Pinpoint the cell where the given text exists, returning its [x, y] midpoint coordinate. 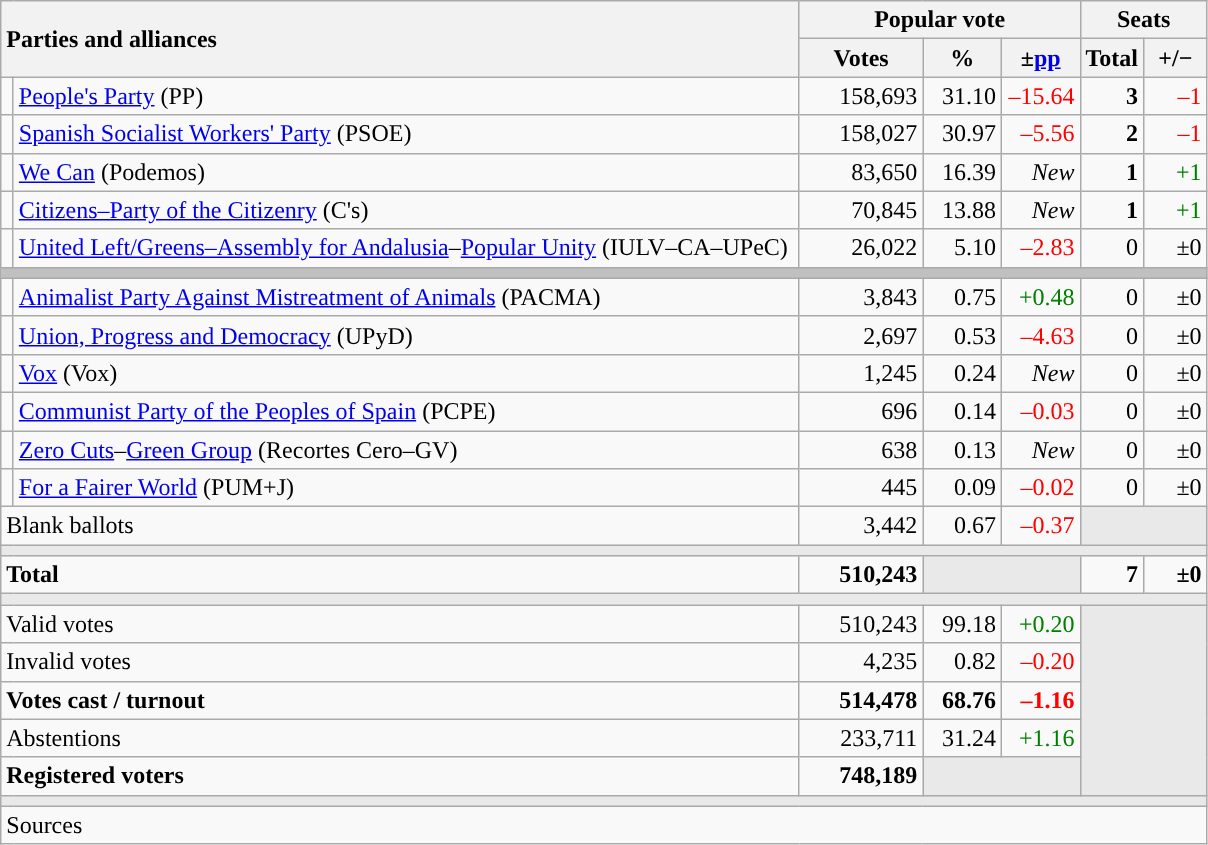
0.13 [962, 449]
83,650 [861, 172]
+0.20 [1040, 624]
United Left/Greens–Assembly for Andalusia–Popular Unity (IULV–CA–UPeC) [406, 248]
Votes cast / turnout [400, 700]
People's Party (PP) [406, 96]
70,845 [861, 210]
Invalid votes [400, 662]
445 [861, 488]
0.75 [962, 297]
638 [861, 449]
Votes [861, 58]
0.24 [962, 373]
16.39 [962, 172]
0.82 [962, 662]
0.09 [962, 488]
0.14 [962, 411]
±pp [1040, 58]
+/− [1176, 58]
3,843 [861, 297]
26,022 [861, 248]
Seats [1144, 20]
For a Fairer World (PUM+J) [406, 488]
0.53 [962, 335]
99.18 [962, 624]
4,235 [861, 662]
3 [1112, 96]
158,027 [861, 134]
31.10 [962, 96]
5.10 [962, 248]
1,245 [861, 373]
–0.20 [1040, 662]
696 [861, 411]
–5.56 [1040, 134]
68.76 [962, 700]
–4.63 [1040, 335]
2,697 [861, 335]
–1.16 [1040, 700]
Animalist Party Against Mistreatment of Animals (PACMA) [406, 297]
–15.64 [1040, 96]
Union, Progress and Democracy (UPyD) [406, 335]
We Can (Podemos) [406, 172]
Citizens–Party of the Citizenry (C's) [406, 210]
Valid votes [400, 624]
Sources [604, 825]
Parties and alliances [400, 39]
13.88 [962, 210]
0.67 [962, 526]
Popular vote [940, 20]
3,442 [861, 526]
31.24 [962, 738]
514,478 [861, 700]
Spanish Socialist Workers' Party (PSOE) [406, 134]
–0.02 [1040, 488]
–0.37 [1040, 526]
Blank ballots [400, 526]
–2.83 [1040, 248]
30.97 [962, 134]
–0.03 [1040, 411]
Abstentions [400, 738]
Vox (Vox) [406, 373]
233,711 [861, 738]
Communist Party of the Peoples of Spain (PCPE) [406, 411]
7 [1112, 575]
+1.16 [1040, 738]
158,693 [861, 96]
% [962, 58]
Registered voters [400, 776]
+0.48 [1040, 297]
748,189 [861, 776]
2 [1112, 134]
Zero Cuts–Green Group (Recortes Cero–GV) [406, 449]
